Identify which cell holds the provided text, then report its (X, Y) central coordinate. 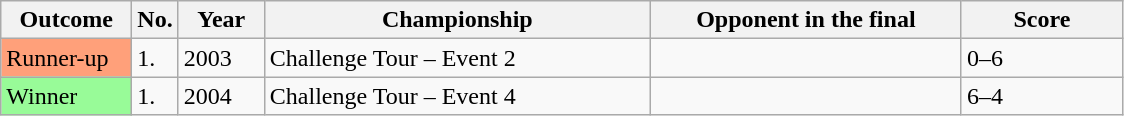
Challenge Tour – Event 4 (457, 96)
Score (1042, 20)
2003 (221, 58)
2004 (221, 96)
6–4 (1042, 96)
0–6 (1042, 58)
Challenge Tour – Event 2 (457, 58)
Opponent in the final (806, 20)
Year (221, 20)
Winner (66, 96)
Runner-up (66, 58)
Outcome (66, 20)
No. (155, 20)
Championship (457, 20)
